Locate the cell with the specified text and output its (X, Y) center coordinate. 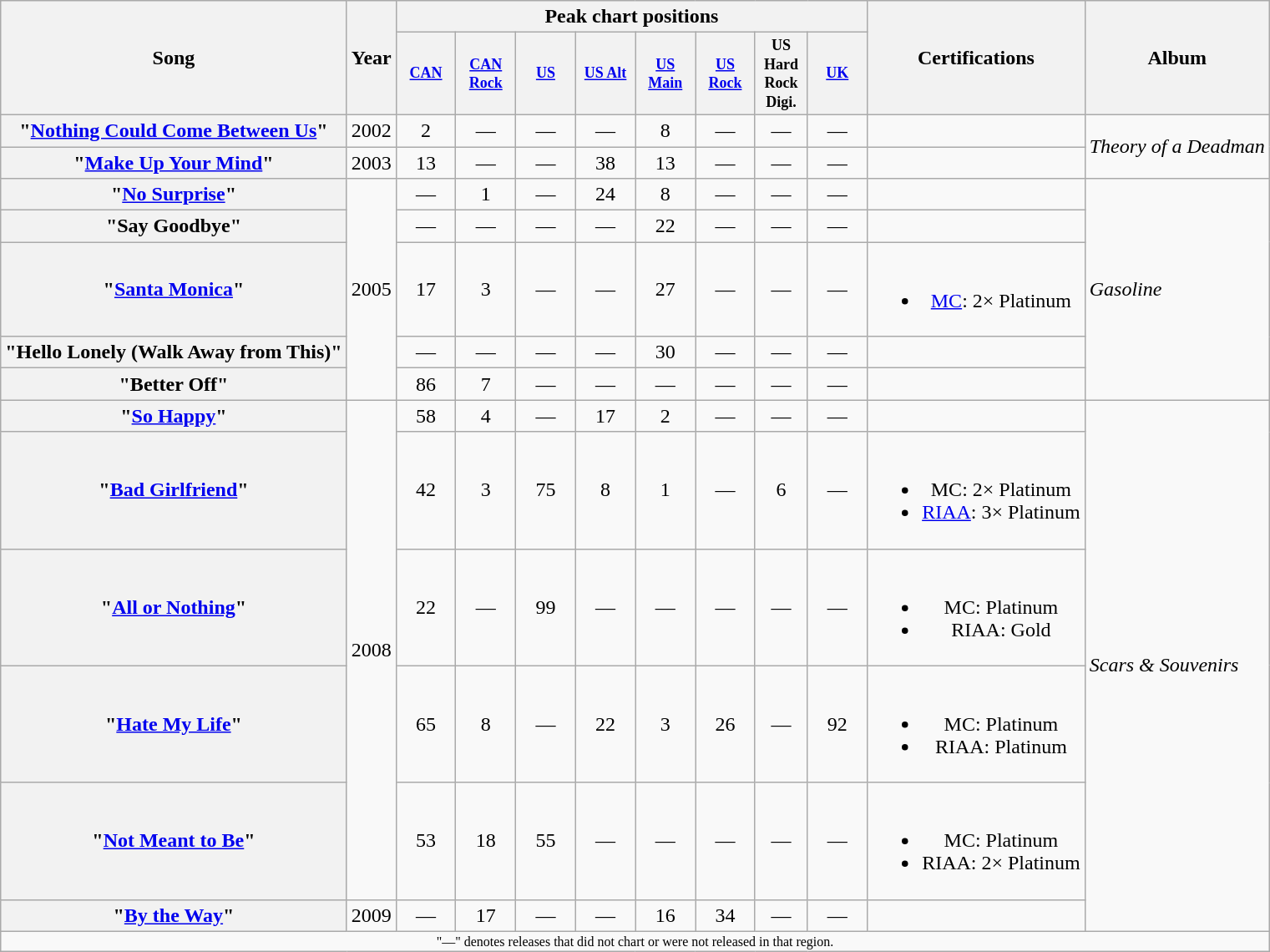
MC: PlatinumRIAA: 2× Platinum (977, 841)
US Hard Rock Digi. (782, 73)
7 (486, 384)
27 (665, 289)
CAN (426, 73)
"By the Way" (174, 915)
38 (605, 163)
2008 (371, 650)
CAN Rock (486, 73)
"Hello Lonely (Walk Away from This)" (174, 352)
"Say Goodbye" (174, 226)
42 (426, 490)
UK (837, 73)
16 (665, 915)
30 (665, 352)
2005 (371, 289)
34 (726, 915)
86 (426, 384)
Theory of a Deadman (1177, 146)
65 (426, 724)
"So Happy" (174, 416)
Year (371, 58)
92 (837, 724)
26 (726, 724)
24 (605, 195)
53 (426, 841)
6 (782, 490)
Certifications (977, 58)
"Better Off" (174, 384)
MC: PlatinumRIAA: Gold (977, 607)
99 (546, 607)
US Alt (605, 73)
"No Surprise" (174, 195)
2002 (371, 130)
Peak chart positions (631, 17)
"Not Meant to Be" (174, 841)
US (546, 73)
2003 (371, 163)
18 (486, 841)
"Make Up Your Mind" (174, 163)
"Bad Girlfriend" (174, 490)
58 (426, 416)
Album (1177, 58)
MC: 2× PlatinumRIAA: 3× Platinum (977, 490)
Scars & Souvenirs (1177, 666)
"All or Nothing" (174, 607)
2009 (371, 915)
Song (174, 58)
"—" denotes releases that did not chart or were not released in that region. (635, 941)
US Rock (726, 73)
Gasoline (1177, 289)
US Main (665, 73)
MC: PlatinumRIAA: Platinum (977, 724)
"Hate My Life" (174, 724)
75 (546, 490)
"Santa Monica" (174, 289)
4 (486, 416)
"Nothing Could Come Between Us" (174, 130)
MC: 2× Platinum (977, 289)
55 (546, 841)
